Pinpoint the cell where the given text exists, returning its [X, Y] midpoint coordinate. 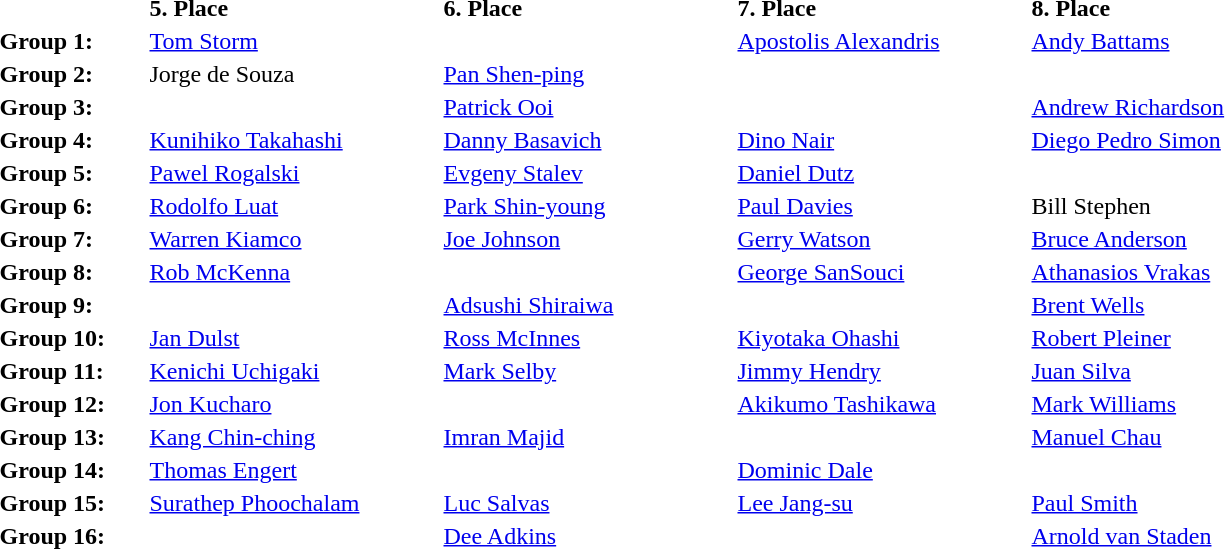
Park Shin-young [588, 206]
Kunihiko Takahashi [294, 140]
Tom Storm [294, 41]
Luc Salvas [588, 503]
Kang Chin-ching [294, 437]
Adsushi Shiraiwa [588, 305]
Jimmy Hendry [882, 371]
Evgeny Stalev [588, 173]
Dominic Dale [882, 470]
Gerry Watson [882, 239]
Jorge de Souza [294, 74]
Warren Kiamco [294, 239]
Akikumo Tashikawa [882, 404]
Imran Majid [588, 437]
Pan Shen-ping [588, 74]
Lee Jang-su [882, 503]
Danny Basavich [588, 140]
Apostolis Alexandris [882, 41]
Kiyotaka Ohashi [882, 338]
Surathep Phoochalam [294, 503]
Rodolfo Luat [294, 206]
Pawel Rogalski [294, 173]
Dino Nair [882, 140]
Patrick Ooi [588, 107]
Paul Davies [882, 206]
Jan Dulst [294, 338]
Ross McInnes [588, 338]
Kenichi Uchigaki [294, 371]
Joe Johnson [588, 239]
Mark Selby [588, 371]
Daniel Dutz [882, 173]
George SanSouci [882, 272]
Rob McKenna [294, 272]
Thomas Engert [294, 470]
Jon Kucharo [294, 404]
